Provide the (X, Y) coordinate of the cell's center where the given text is located.  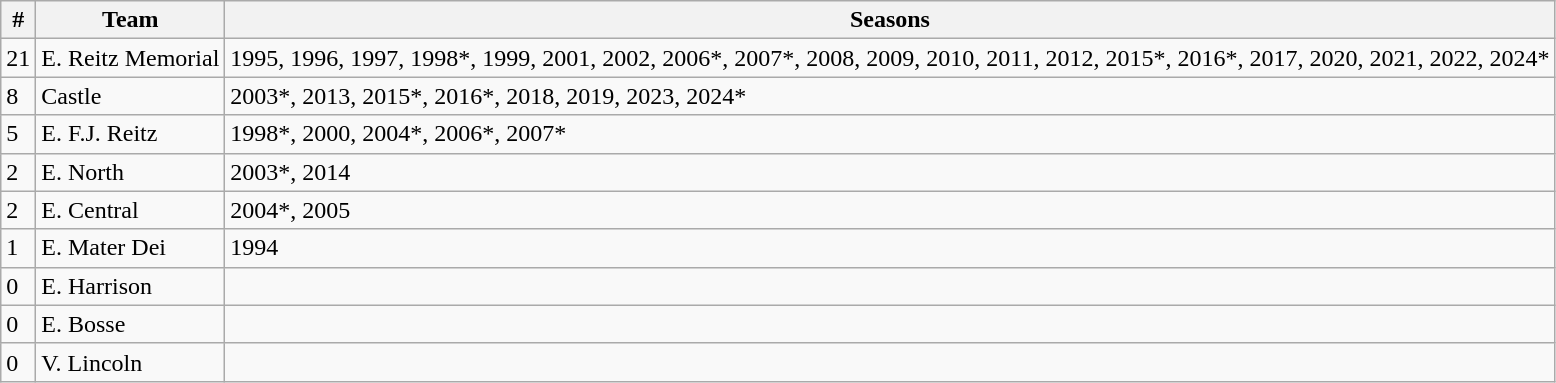
# (18, 20)
E. Mater Dei (130, 248)
1 (18, 248)
Team (130, 20)
E. Bosse (130, 324)
E. Central (130, 210)
Seasons (890, 20)
E. Reitz Memorial (130, 58)
V. Lincoln (130, 362)
Castle (130, 96)
8 (18, 96)
E. North (130, 172)
5 (18, 134)
1994 (890, 248)
2003*, 2013, 2015*, 2016*, 2018, 2019, 2023, 2024* (890, 96)
21 (18, 58)
2003*, 2014 (890, 172)
1995, 1996, 1997, 1998*, 1999, 2001, 2002, 2006*, 2007*, 2008, 2009, 2010, 2011, 2012, 2015*, 2016*, 2017, 2020, 2021, 2022, 2024* (890, 58)
2004*, 2005 (890, 210)
E. Harrison (130, 286)
E. F.J. Reitz (130, 134)
1998*, 2000, 2004*, 2006*, 2007* (890, 134)
